For the text-containing cell, return its midpoint in (x, y) coordinate format. 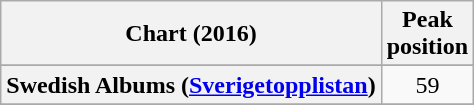
Chart (2016) (191, 34)
59 (427, 85)
Swedish Albums (Sverigetopplistan) (191, 85)
Peakposition (427, 34)
